Locate the cell with the specified text and output its [X, Y] center coordinate. 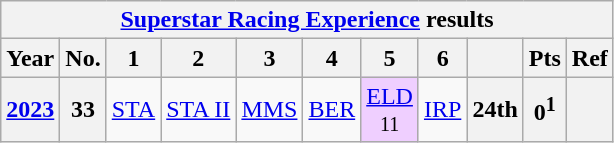
2023 [30, 110]
1 [133, 58]
Ref [590, 58]
4 [332, 58]
2 [198, 58]
No. [83, 58]
STA II [198, 110]
Superstar Racing Experience results [308, 20]
3 [270, 58]
01 [544, 110]
Pts [544, 58]
24th [495, 110]
5 [390, 58]
6 [442, 58]
Year [30, 58]
ELD11 [390, 110]
IRP [442, 110]
BER [332, 110]
STA [133, 110]
33 [83, 110]
MMS [270, 110]
